Output the [x, y] coordinate of the center of the cell containing the given text.  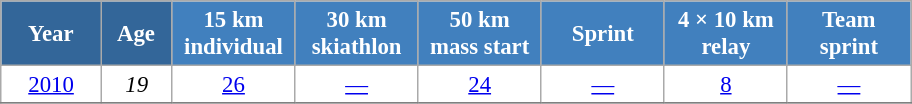
15 km individual [234, 34]
Age [136, 34]
Sprint [602, 34]
8 [726, 85]
Year [52, 34]
50 km mass start [480, 34]
4 × 10 km relay [726, 34]
2010 [52, 85]
30 km skiathlon [356, 34]
19 [136, 85]
24 [480, 85]
Team sprint [848, 34]
26 [234, 85]
